Scan for the cell matching the given text and deliver its (X, Y) coordinate at center. 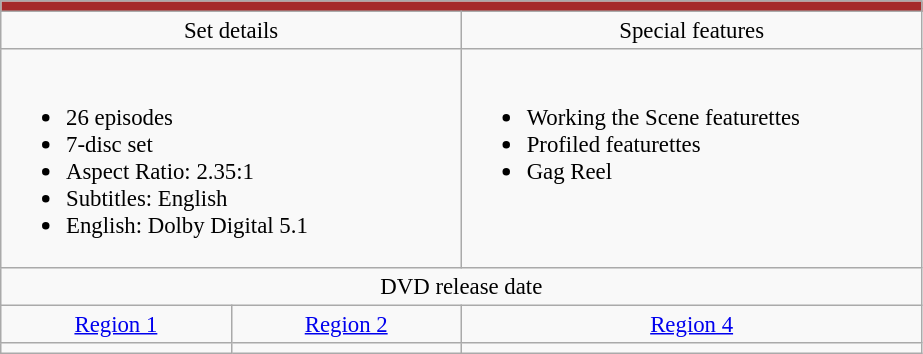
Region 1 (116, 324)
Set details (232, 31)
DVD release date (462, 286)
Working the Scene featurettesProfiled featurettesGag Reel (692, 158)
26 episodes7-disc setAspect Ratio: 2.35:1Subtitles: EnglishEnglish: Dolby Digital 5.1 (232, 158)
Region 2 (346, 324)
Special features (692, 31)
Region 4 (692, 324)
